Extract the [x, y] coordinate from the center of the cell holding the provided text.  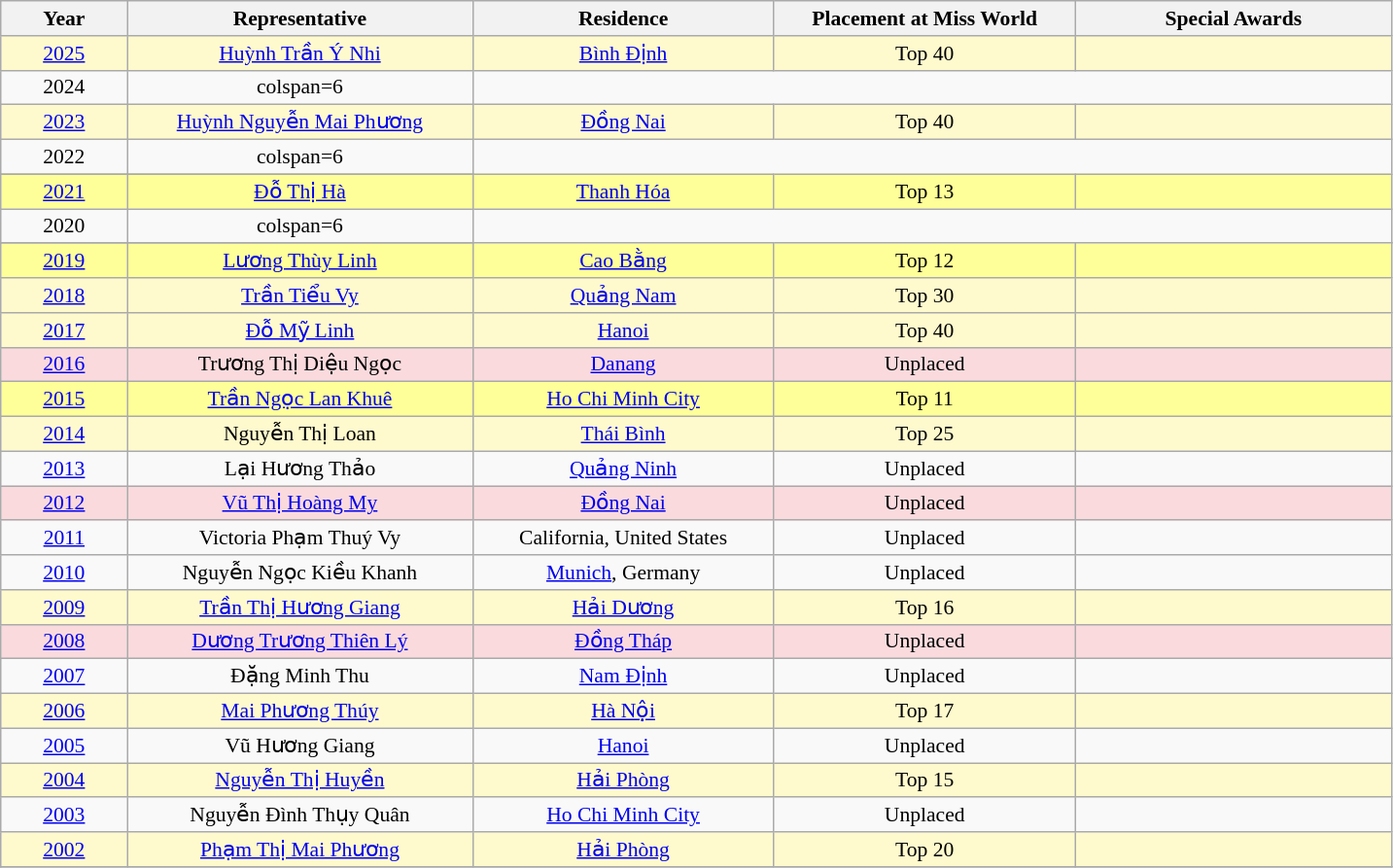
Lại Hương Thảo [299, 469]
2009 [64, 608]
Hải Dương [623, 608]
2020 [64, 226]
2017 [64, 330]
2012 [64, 503]
Munich, Germany [623, 573]
Bình Định [623, 53]
2014 [64, 434]
Huỳnh Trần Ý Nhi [299, 53]
Thái Bình [623, 434]
Cao Bằng [623, 261]
Nguyễn Ngọc Kiều Khanh [299, 573]
Top 20 [924, 850]
Trần Ngọc Lan Khuê [299, 399]
2013 [64, 469]
Quảng Ninh [623, 469]
Vũ Hương Giang [299, 746]
2007 [64, 677]
Phạm Thị Mai Phương [299, 850]
Victoria Phạm Thuý Vy [299, 538]
Trần Thị Hương Giang [299, 608]
2024 [64, 87]
2015 [64, 399]
Top 13 [924, 191]
Thanh Hóa [623, 191]
Representative [299, 18]
Đỗ Thị Hà [299, 191]
2025 [64, 53]
Mai Phương Thúy [299, 712]
2010 [64, 573]
Nguyễn Thị Loan [299, 434]
Top 16 [924, 608]
Top 17 [924, 712]
2002 [64, 850]
Danang [623, 365]
Quảng Nam [623, 295]
Top 15 [924, 781]
2019 [64, 261]
Nguyễn Thị Huyền [299, 781]
2005 [64, 746]
Nam Định [623, 677]
Residence [623, 18]
Đồng Tháp [623, 642]
Trương Thị Diệu Ngọc [299, 365]
Placement at Miss World [924, 18]
2011 [64, 538]
Top 11 [924, 399]
2021 [64, 191]
Top 30 [924, 295]
Dương Trương Thiên Lý [299, 642]
Đặng Minh Thu [299, 677]
2016 [64, 365]
Top 12 [924, 261]
2022 [64, 157]
2004 [64, 781]
Top 25 [924, 434]
2003 [64, 816]
Lương Thùy Linh [299, 261]
Hà Nội [623, 712]
Special Awards [1233, 18]
Đỗ Mỹ Linh [299, 330]
Huỳnh Nguyễn Mai Phương [299, 122]
2008 [64, 642]
Nguyễn Đình Thụy Quân [299, 816]
2006 [64, 712]
2023 [64, 122]
California, United States [623, 538]
Vũ Thị Hoàng My [299, 503]
2018 [64, 295]
Trần Tiểu Vy [299, 295]
Year [64, 18]
